Provide the (x, y) coordinate of the cell's center where the given text is located.  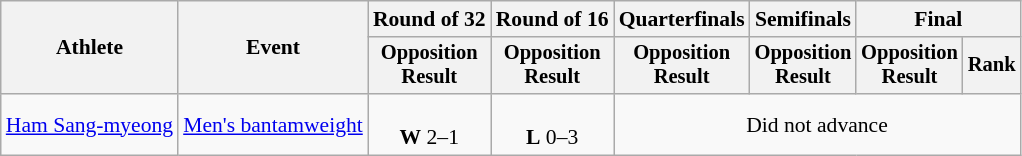
Ham Sang-myeong (90, 124)
Men's bantamweight (273, 124)
Event (273, 48)
Rank (992, 66)
W 2–1 (430, 124)
Athlete (90, 48)
Did not advance (818, 124)
L 0–3 (552, 124)
Final (938, 19)
Round of 16 (552, 19)
Semifinals (804, 19)
Round of 32 (430, 19)
Quarterfinals (682, 19)
